Find where the given text appears and provide that cell's center as [X, Y] coordinate. 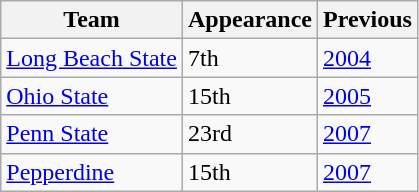
Penn State [92, 134]
7th [250, 58]
Previous [367, 20]
Appearance [250, 20]
23rd [250, 134]
Team [92, 20]
2004 [367, 58]
2005 [367, 96]
Pepperdine [92, 172]
Long Beach State [92, 58]
Ohio State [92, 96]
